Scan for the cell matching the given text and deliver its [X, Y] coordinate at center. 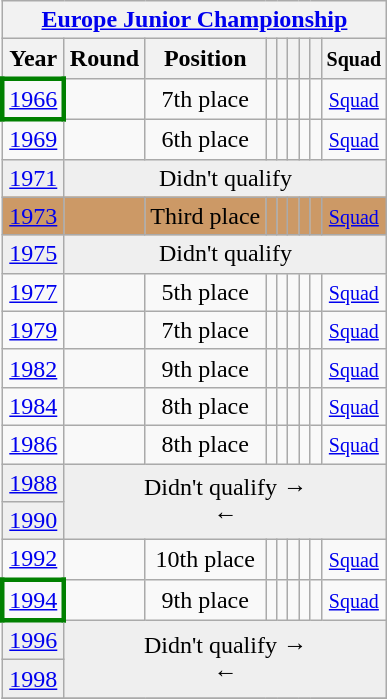
Europe Junior Championship [194, 20]
1998 [33, 679]
1990 [33, 521]
1975 [33, 254]
1996 [33, 640]
1982 [33, 368]
Year [33, 59]
6th place [206, 139]
1994 [33, 600]
1986 [33, 444]
Position [206, 59]
1992 [33, 560]
Third place [206, 216]
1988 [33, 483]
1979 [33, 330]
1973 [33, 216]
5th place [206, 292]
1977 [33, 292]
Round [104, 59]
1984 [33, 406]
1966 [33, 98]
1969 [33, 139]
10th place [206, 560]
1971 [33, 178]
